Locate the cell with the specified text and output its [x, y] center coordinate. 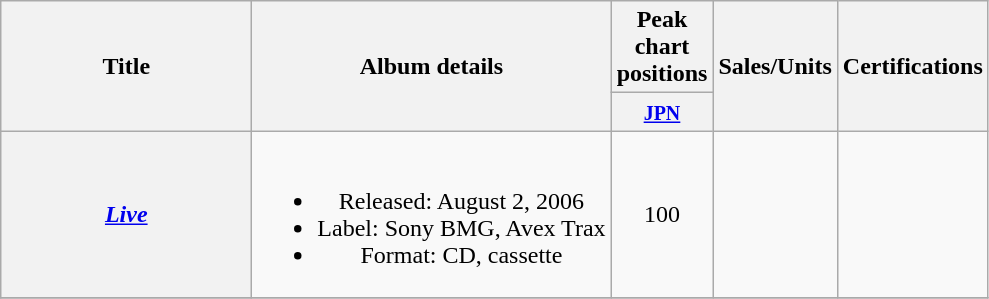
Certifications [912, 66]
100 [662, 214]
Peak chart positions [662, 47]
Album details [432, 66]
Sales/Units [775, 66]
Released: August 2, 2006Label: Sony BMG, Avex TraxFormat: CD, cassette [432, 214]
JPN [662, 112]
Title [126, 66]
Live [126, 214]
